Extract the [x, y] coordinate from the center of the cell holding the provided text.  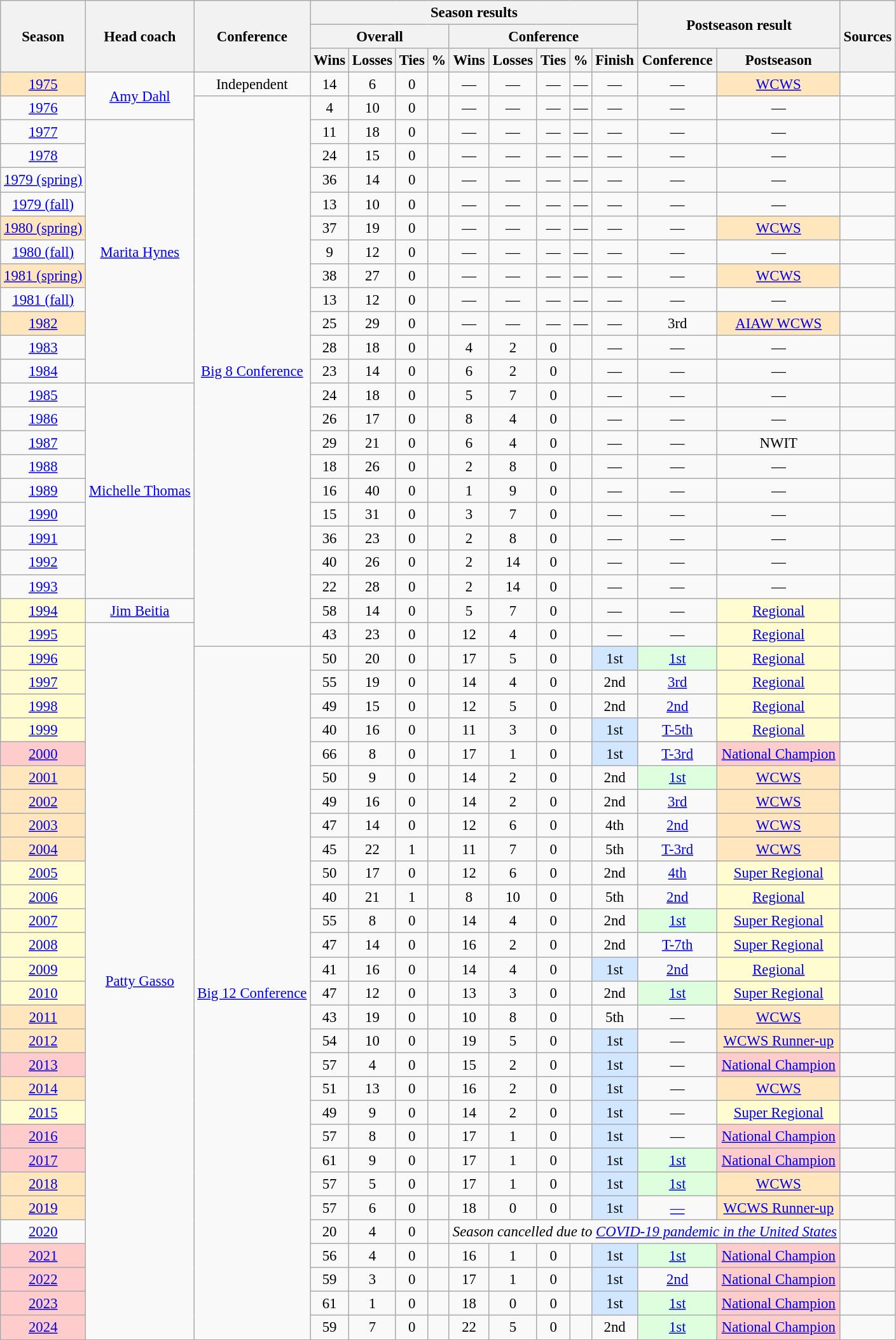
1976 [43, 108]
2007 [43, 922]
27 [373, 275]
2022 [43, 1280]
38 [329, 275]
51 [329, 1089]
Finish [614, 60]
Season results [474, 13]
2008 [43, 945]
Marita Hynes [140, 252]
2023 [43, 1304]
2019 [43, 1208]
2010 [43, 993]
2009 [43, 969]
1975 [43, 85]
Season [43, 37]
Postseason result [739, 24]
2016 [43, 1136]
2000 [43, 754]
T-7th [677, 945]
2011 [43, 1017]
1996 [43, 658]
T-5th [677, 730]
1979 (fall) [43, 204]
1978 [43, 156]
1991 [43, 539]
1982 [43, 324]
AIAW WCWS [778, 324]
1995 [43, 634]
1994 [43, 611]
1997 [43, 682]
1993 [43, 586]
2006 [43, 897]
58 [329, 611]
1981 (spring) [43, 275]
2020 [43, 1232]
1990 [43, 515]
2018 [43, 1184]
41 [329, 969]
66 [329, 754]
37 [329, 228]
1988 [43, 467]
1980 (fall) [43, 252]
2021 [43, 1256]
1985 [43, 395]
Big 8 Conference [252, 371]
1983 [43, 347]
2013 [43, 1065]
2004 [43, 850]
Sources [867, 37]
Michelle Thomas [140, 490]
25 [329, 324]
2024 [43, 1328]
1987 [43, 443]
2001 [43, 778]
Jim Beitia [140, 611]
1980 (spring) [43, 228]
Independent [252, 85]
1981 (fall) [43, 300]
Amy Dahl [140, 97]
56 [329, 1256]
1979 (spring) [43, 180]
2014 [43, 1089]
2002 [43, 802]
31 [373, 515]
Postseason [778, 60]
1989 [43, 491]
2017 [43, 1160]
1992 [43, 563]
1998 [43, 706]
Patty Gasso [140, 981]
Big 12 Conference [252, 993]
Head coach [140, 37]
Season cancelled due to COVID-19 pandemic in the United States [645, 1232]
1977 [43, 132]
2003 [43, 825]
1999 [43, 730]
2012 [43, 1040]
1984 [43, 371]
1986 [43, 419]
2005 [43, 873]
2015 [43, 1112]
45 [329, 850]
NWIT [778, 443]
Overall [380, 37]
54 [329, 1040]
